Return (X, Y) of the center of cell containing provided text 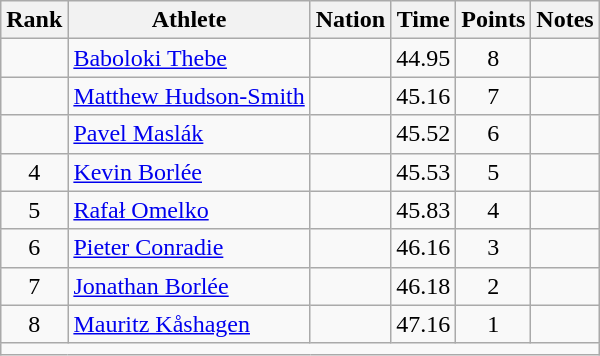
Pavel Maslák (189, 134)
3 (494, 248)
Notes (565, 20)
Nation (350, 20)
45.52 (424, 134)
Baboloki Thebe (189, 58)
Mauritz Kåshagen (189, 324)
Jonathan Borlée (189, 286)
45.53 (424, 172)
45.83 (424, 210)
2 (494, 286)
44.95 (424, 58)
1 (494, 324)
46.16 (424, 248)
Rafał Omelko (189, 210)
Kevin Borlée (189, 172)
Athlete (189, 20)
47.16 (424, 324)
45.16 (424, 96)
Time (424, 20)
Rank (34, 20)
Pieter Conradie (189, 248)
Points (494, 20)
Matthew Hudson-Smith (189, 96)
46.18 (424, 286)
